Output the (X, Y) coordinate of the center of the cell containing the given text.  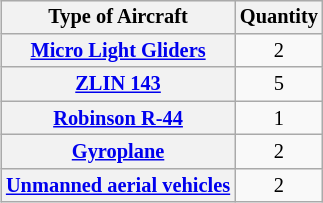
5 (279, 84)
Type of Aircraft (118, 17)
ZLIN 143 (118, 84)
Robinson R-44 (118, 118)
Micro Light Gliders (118, 51)
Quantity (279, 17)
Gyroplane (118, 152)
Unmanned aerial vehicles (118, 185)
1 (279, 118)
